Detect which cell encompasses the target text, then output its (X, Y) center coordinate. 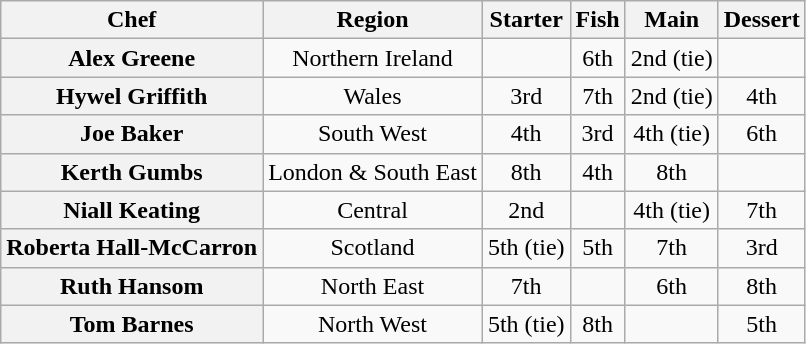
Hywel Griffith (132, 96)
Fish (598, 20)
Wales (373, 96)
London & South East (373, 172)
Alex Greene (132, 58)
Scotland (373, 248)
Central (373, 210)
Kerth Gumbs (132, 172)
Niall Keating (132, 210)
Joe Baker (132, 134)
2nd (526, 210)
North West (373, 324)
Starter (526, 20)
Region (373, 20)
Tom Barnes (132, 324)
Dessert (762, 20)
South West (373, 134)
Main (672, 20)
Roberta Hall-McCarron (132, 248)
Northern Ireland (373, 58)
Ruth Hansom (132, 286)
North East (373, 286)
Chef (132, 20)
